Extract the (X, Y) coordinate from the center of the cell holding the provided text.  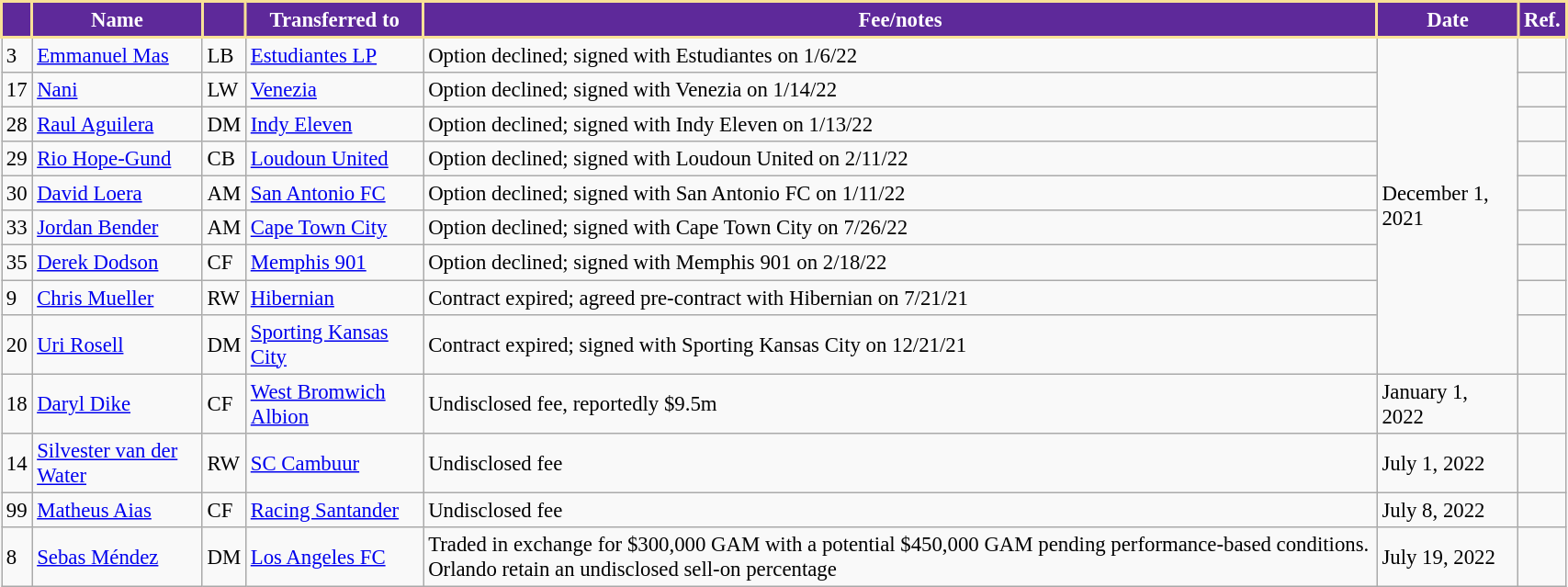
Estudiantes LP (334, 55)
3 (17, 55)
Fee/notes (900, 20)
July 19, 2022 (1448, 557)
San Antonio FC (334, 194)
Option declined; signed with Indy Eleven on 1/13/22 (900, 125)
Matheus Aias (118, 510)
Sporting Kansas City (334, 344)
Cape Town City (334, 229)
Chris Mueller (118, 298)
Uri Rosell (118, 344)
20 (17, 344)
West Bromwich Albion (334, 404)
Option declined; signed with San Antonio FC on 1/11/22 (900, 194)
Undisclosed fee, reportedly $9.5m (900, 404)
SC Cambuur (334, 463)
8 (17, 557)
Indy Eleven (334, 125)
Racing Santander (334, 510)
LB (224, 55)
Option declined; signed with Loudoun United on 2/11/22 (900, 159)
14 (17, 463)
Transferred to (334, 20)
Name (118, 20)
Los Angeles FC (334, 557)
January 1, 2022 (1448, 404)
December 1, 2021 (1448, 206)
Sebas Méndez (118, 557)
Memphis 901 (334, 263)
Contract expired; signed with Sporting Kansas City on 12/21/21 (900, 344)
Jordan Bender (118, 229)
Emmanuel Mas (118, 55)
30 (17, 194)
July 1, 2022 (1448, 463)
33 (17, 229)
Contract expired; agreed pre-contract with Hibernian on 7/21/21 (900, 298)
17 (17, 90)
Hibernian (334, 298)
LW (224, 90)
Loudoun United (334, 159)
Daryl Dike (118, 404)
Raul Aguilera (118, 125)
Option declined; signed with Estudiantes on 1/6/22 (900, 55)
David Loera (118, 194)
Nani (118, 90)
18 (17, 404)
Date (1448, 20)
Rio Hope-Gund (118, 159)
CB (224, 159)
Derek Dodson (118, 263)
July 8, 2022 (1448, 510)
99 (17, 510)
9 (17, 298)
Silvester van der Water (118, 463)
Option declined; signed with Cape Town City on 7/26/22 (900, 229)
Ref. (1542, 20)
Option declined; signed with Memphis 901 on 2/18/22 (900, 263)
Option declined; signed with Venezia on 1/14/22 (900, 90)
Venezia (334, 90)
35 (17, 263)
29 (17, 159)
28 (17, 125)
